Determine the (X, Y) coordinate at the center of the cell enclosing the given text.  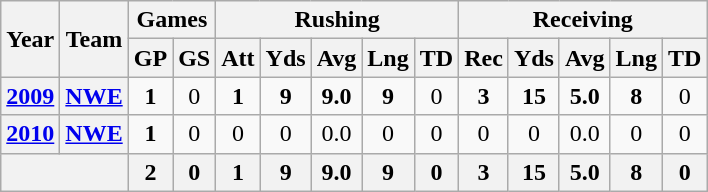
Rushing (338, 20)
Att (238, 58)
Games (172, 20)
Team (94, 39)
2 (150, 172)
2010 (30, 134)
Year (30, 39)
Rec (484, 58)
Receiving (583, 20)
GS (194, 58)
GP (150, 58)
2009 (30, 96)
